For the text-containing cell, return its midpoint in [X, Y] coordinate format. 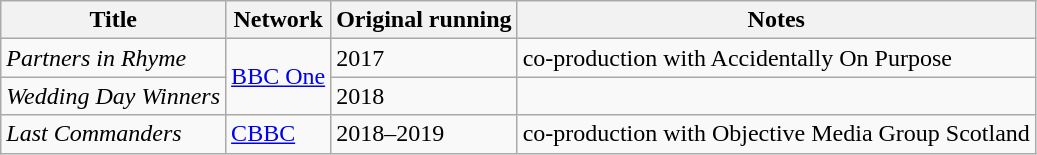
Network [278, 20]
Last Commanders [114, 134]
Title [114, 20]
Original running [424, 20]
CBBC [278, 134]
Notes [776, 20]
Wedding Day Winners [114, 96]
Partners in Rhyme [114, 58]
co-production with Accidentally On Purpose [776, 58]
2018 [424, 96]
2018–2019 [424, 134]
co-production with Objective Media Group Scotland [776, 134]
BBC One [278, 77]
2017 [424, 58]
